Return [x, y] of the center of cell containing provided text 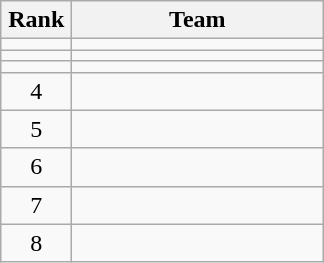
Rank [36, 20]
7 [36, 205]
8 [36, 243]
4 [36, 91]
Team [198, 20]
6 [36, 167]
5 [36, 129]
